Output the [x, y] coordinate of the center of the cell containing the given text.  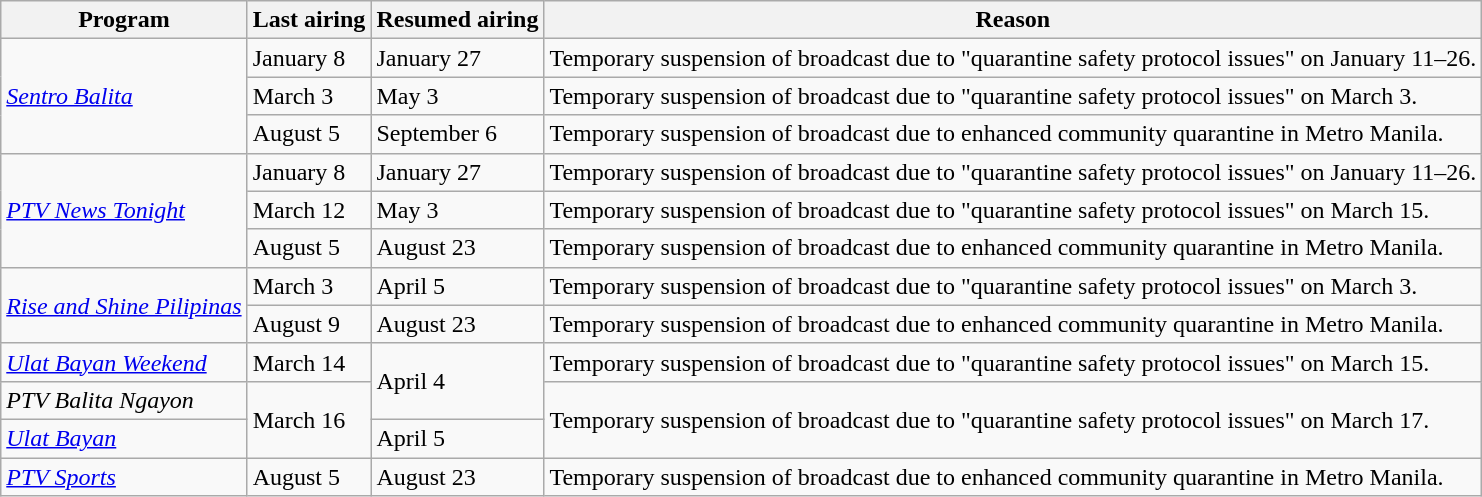
Temporary suspension of broadcast due to "quarantine safety protocol issues" on March 17. [1013, 419]
April 4 [458, 381]
PTV Balita Ngayon [124, 400]
Program [124, 20]
March 16 [309, 419]
Ulat Bayan [124, 438]
Resumed airing [458, 20]
March 14 [309, 362]
Last airing [309, 20]
Ulat Bayan Weekend [124, 362]
PTV Sports [124, 477]
Rise and Shine Pilipinas [124, 305]
PTV News Tonight [124, 210]
August 9 [309, 324]
September 6 [458, 134]
Reason [1013, 20]
Sentro Balita [124, 96]
March 12 [309, 210]
